Provide the [X, Y] coordinate of the cell's center where the given text is located.  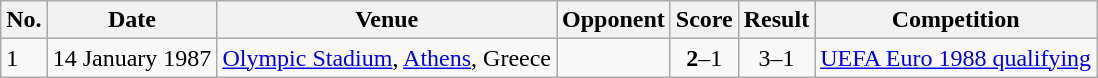
Olympic Stadium, Athens, Greece [387, 58]
Venue [387, 20]
1 [24, 58]
No. [24, 20]
UEFA Euro 1988 qualifying [956, 58]
Opponent [614, 20]
Result [776, 20]
Date [132, 20]
Competition [956, 20]
14 January 1987 [132, 58]
2–1 [704, 58]
Score [704, 20]
3–1 [776, 58]
